Scan for the cell matching the given text and deliver its (x, y) coordinate at center. 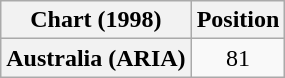
Position (238, 20)
Chart (1998) (96, 20)
81 (238, 58)
Australia (ARIA) (96, 58)
